Output the (x, y) coordinate of the center of the cell containing the given text.  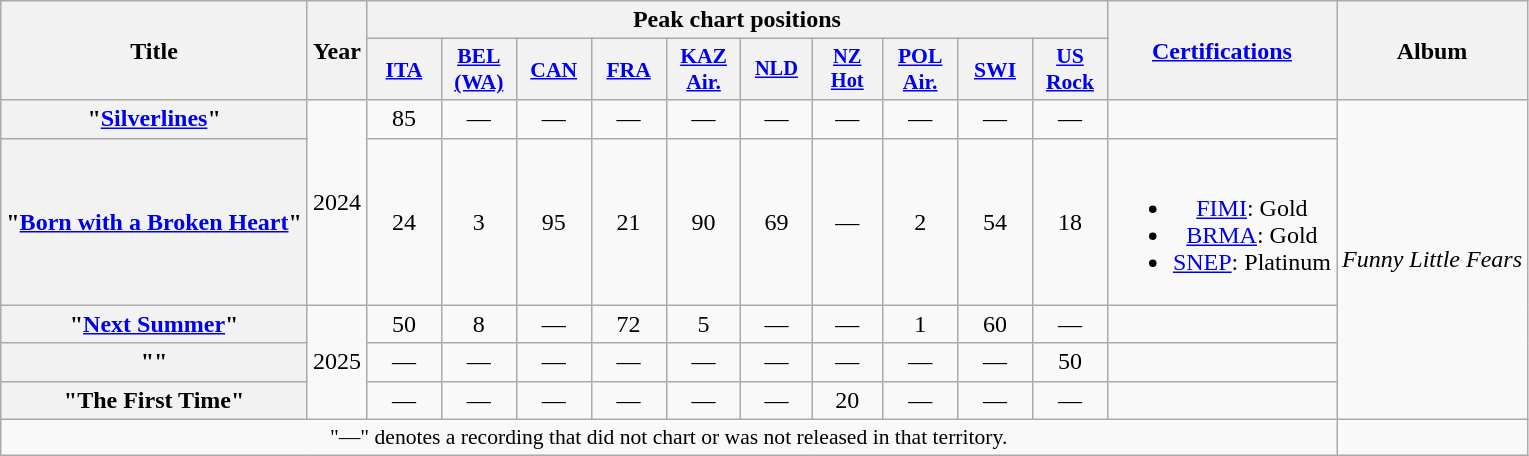
"Silverlines" (154, 119)
1 (920, 324)
2024 (336, 202)
60 (996, 324)
"" (154, 362)
"Next Summer" (154, 324)
BEL(WA) (478, 70)
CAN (554, 70)
90 (704, 222)
"—" denotes a recording that did not chart or was not released in that territory. (669, 437)
Certifications (1222, 50)
24 (404, 222)
2025 (336, 362)
"Born with a Broken Heart" (154, 222)
54 (996, 222)
Title (154, 50)
85 (404, 119)
ITA (404, 70)
NLD (776, 70)
20 (848, 400)
POLAir. (920, 70)
FIMI: GoldBRMA: GoldSNEP: Platinum (1222, 222)
21 (628, 222)
95 (554, 222)
5 (704, 324)
SWI (996, 70)
Year (336, 50)
Album (1432, 50)
8 (478, 324)
USRock (1070, 70)
3 (478, 222)
72 (628, 324)
2 (920, 222)
FRA (628, 70)
KAZAir. (704, 70)
NZHot (848, 70)
69 (776, 222)
18 (1070, 222)
Funny Little Fears (1432, 260)
"The First Time" (154, 400)
Peak chart positions (736, 20)
